Search for the cell housing the specified text and yield its [X, Y] center coordinate. 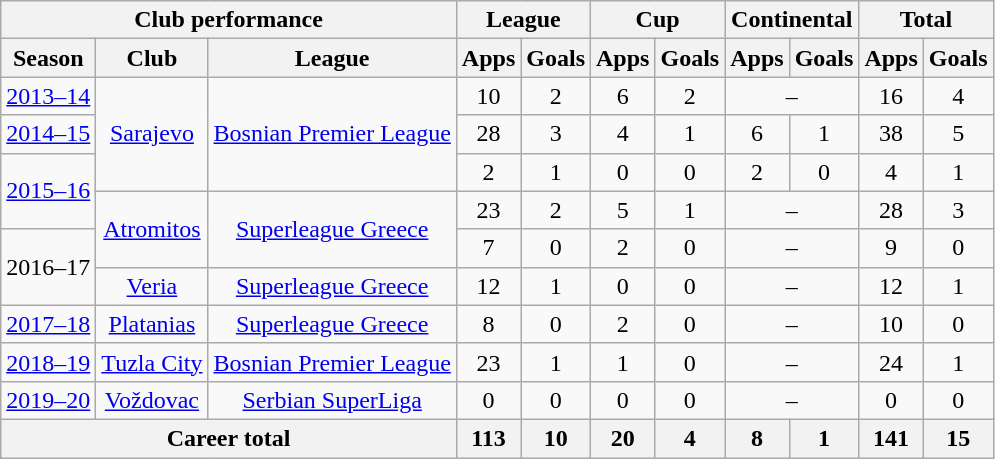
141 [891, 438]
Tuzla City [152, 362]
Sarajevo [152, 134]
Club performance [229, 20]
16 [891, 96]
2014–15 [48, 134]
38 [891, 134]
Season [48, 58]
15 [958, 438]
Veria [152, 286]
2016–17 [48, 267]
Serbian SuperLiga [332, 400]
Career total [229, 438]
7 [488, 248]
9 [891, 248]
2013–14 [48, 96]
Continental [792, 20]
2015–16 [48, 191]
Club [152, 58]
Platanias [152, 324]
2017–18 [48, 324]
Cup [658, 20]
Total [926, 20]
2018–19 [48, 362]
Atromitos [152, 229]
113 [488, 438]
Voždovac [152, 400]
24 [891, 362]
20 [623, 438]
2019–20 [48, 400]
